Return the (X, Y) coordinate for the center point of the cell that contains the specified text.  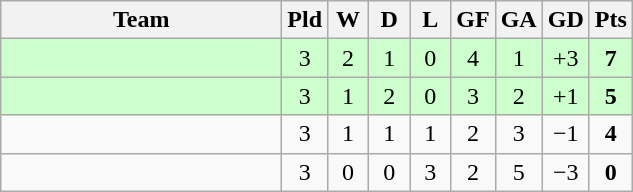
7 (610, 58)
GA (518, 20)
Pts (610, 20)
L (430, 20)
W (348, 20)
−1 (566, 134)
−3 (566, 172)
+3 (566, 58)
D (390, 20)
GF (473, 20)
Team (142, 20)
Pld (305, 20)
GD (566, 20)
+1 (566, 96)
